Identify which cell holds the provided text, then report its [x, y] central coordinate. 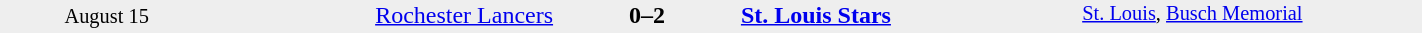
Rochester Lancers [384, 15]
August 15 [106, 16]
St. Louis Stars [910, 15]
0–2 [648, 15]
St. Louis, Busch Memorial [1252, 16]
